Return the (x, y) coordinate for the center point of the cell that contains the specified text.  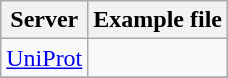
Server (44, 20)
UniProt (44, 58)
Example file (158, 20)
